Capture the cell that displays the provided text and extract its [X, Y] central coordinate. 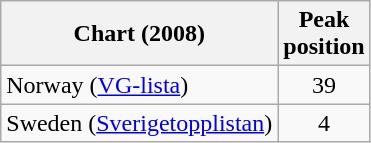
Sweden (Sverigetopplistan) [140, 123]
Norway (VG-lista) [140, 85]
39 [324, 85]
Chart (2008) [140, 34]
Peakposition [324, 34]
4 [324, 123]
